Output the (X, Y) coordinate of the center of the cell containing the given text.  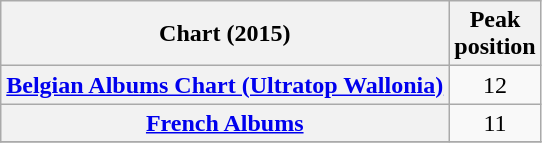
Belgian Albums Chart (Ultratop Wallonia) (225, 85)
Chart (2015) (225, 34)
11 (495, 123)
French Albums (225, 123)
Peakposition (495, 34)
12 (495, 85)
